Scan for the cell matching the given text and deliver its [X, Y] coordinate at center. 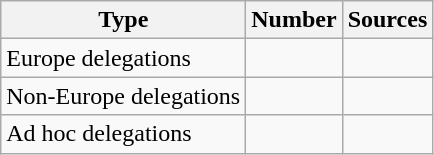
Type [124, 20]
Number [294, 20]
Sources [388, 20]
Ad hoc delegations [124, 134]
Europe delegations [124, 58]
Non-Europe delegations [124, 96]
